Locate the cell with the specified text and output its (x, y) center coordinate. 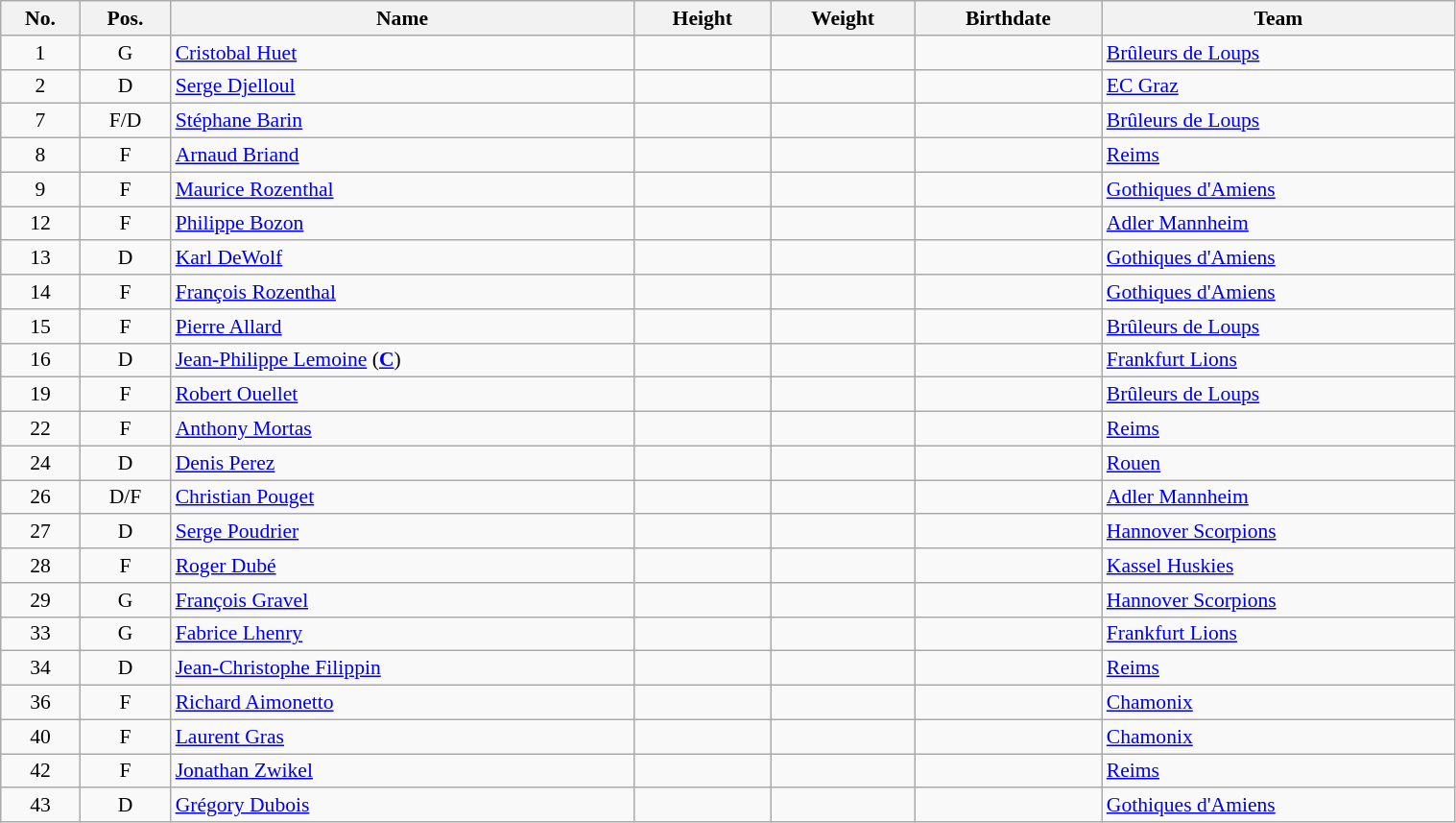
Roger Dubé (403, 566)
No. (40, 18)
29 (40, 600)
36 (40, 703)
Laurent Gras (403, 737)
9 (40, 189)
Jean-Philippe Lemoine (C) (403, 360)
26 (40, 497)
43 (40, 806)
14 (40, 292)
Denis Perez (403, 463)
Arnaud Briand (403, 156)
Christian Pouget (403, 497)
12 (40, 224)
D/F (125, 497)
27 (40, 532)
19 (40, 395)
Kassel Huskies (1278, 566)
Serge Poudrier (403, 532)
François Gravel (403, 600)
Richard Aimonetto (403, 703)
Cristobal Huet (403, 53)
Philippe Bozon (403, 224)
24 (40, 463)
7 (40, 121)
13 (40, 258)
22 (40, 429)
Birthdate (1008, 18)
F/D (125, 121)
Team (1278, 18)
2 (40, 86)
Name (403, 18)
Serge Djelloul (403, 86)
34 (40, 668)
Grégory Dubois (403, 806)
Karl DeWolf (403, 258)
33 (40, 634)
16 (40, 360)
Fabrice Lhenry (403, 634)
Jonathan Zwikel (403, 771)
Weight (843, 18)
8 (40, 156)
Rouen (1278, 463)
Maurice Rozenthal (403, 189)
Pos. (125, 18)
François Rozenthal (403, 292)
Pierre Allard (403, 327)
EC Graz (1278, 86)
Jean-Christophe Filippin (403, 668)
42 (40, 771)
28 (40, 566)
15 (40, 327)
Anthony Mortas (403, 429)
Stéphane Barin (403, 121)
Height (703, 18)
40 (40, 737)
1 (40, 53)
Robert Ouellet (403, 395)
